From the cell containing the given text, extract its center point as [x, y] coordinate. 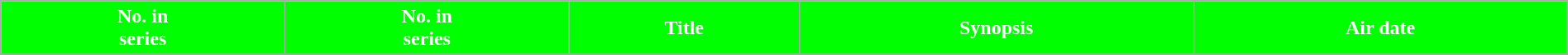
Air date [1380, 28]
Title [684, 28]
Synopsis [996, 28]
